Search for the cell housing the specified text and yield its [x, y] center coordinate. 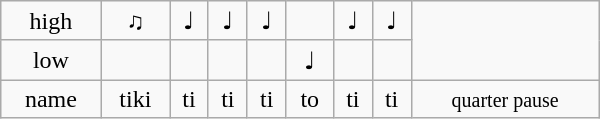
♫ [136, 21]
quarter pause [505, 99]
high [51, 21]
to [310, 99]
low [51, 60]
tiki [136, 99]
name [51, 99]
